Detect which cell encompasses the target text, then output its [X, Y] center coordinate. 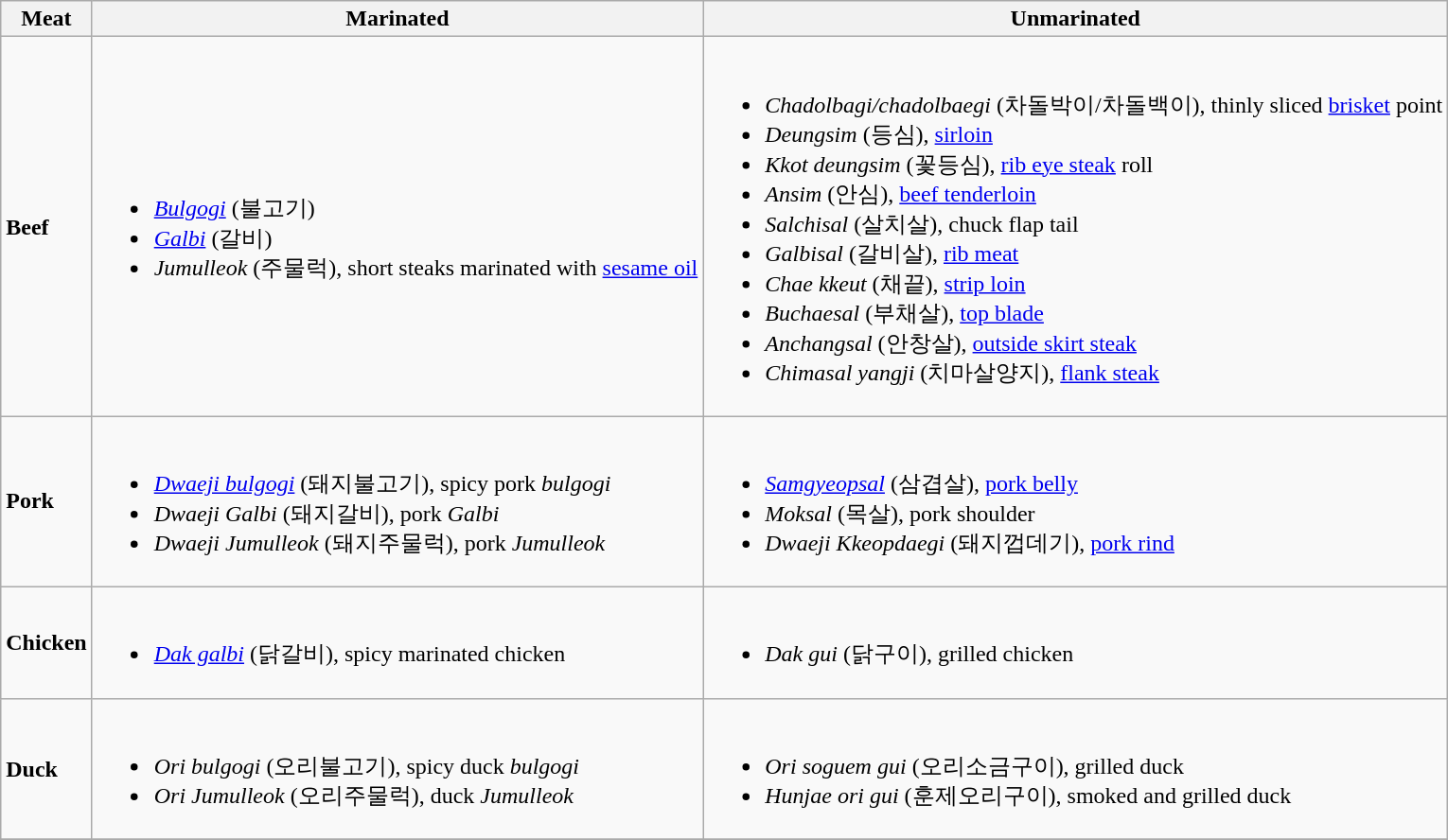
Duck [46, 768]
Ori bulgogi (오리불고기), spicy duck bulgogiOri Jumulleok (오리주물럭), duck Jumulleok [397, 768]
Meat [46, 19]
Dak galbi (닭갈비), spicy marinated chicken [397, 642]
Samgyeopsal (삼겹살), pork bellyMoksal (목살), pork shoulderDwaeji Kkeopdaegi (돼지껍데기), pork rind [1075, 501]
Unmarinated [1075, 19]
Dak gui (닭구이), grilled chicken [1075, 642]
Ori soguem gui (오리소금구이), grilled duckHunjae ori gui (훈제오리구이), smoked and grilled duck [1075, 768]
Pork [46, 501]
Bulgogi (불고기)Galbi (갈비)Jumulleok (주물럭), short steaks marinated with sesame oil [397, 227]
Chicken [46, 642]
Marinated [397, 19]
Beef [46, 227]
Dwaeji bulgogi (돼지불고기), spicy pork bulgogiDwaeji Galbi (돼지갈비), pork GalbiDwaeji Jumulleok (돼지주물럭), pork Jumulleok [397, 501]
